Return (X, Y) of the center of cell containing provided text 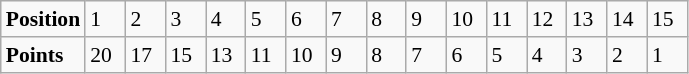
Points (43, 55)
Position (43, 19)
14 (627, 19)
20 (105, 55)
17 (145, 55)
12 (547, 19)
